Return [X, Y] of the center of cell containing provided text 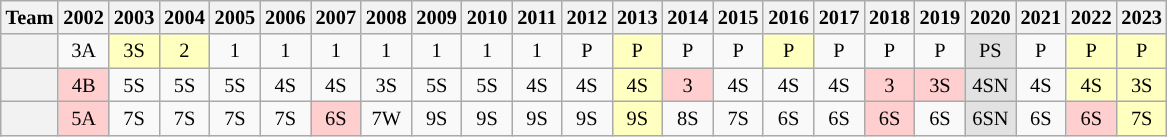
2019 [940, 17]
2015 [738, 17]
PS [990, 51]
2009 [436, 17]
2012 [587, 17]
2023 [1141, 17]
2017 [839, 17]
4B [83, 85]
2018 [889, 17]
Team [30, 17]
2003 [134, 17]
2002 [83, 17]
2016 [788, 17]
4SN [990, 85]
2 [184, 51]
6SN [990, 118]
2004 [184, 17]
2011 [536, 17]
2014 [688, 17]
2005 [235, 17]
2021 [1041, 17]
5A [83, 118]
8S [688, 118]
2006 [285, 17]
2020 [990, 17]
7W [386, 118]
2007 [336, 17]
2008 [386, 17]
3A [83, 51]
2022 [1091, 17]
2010 [487, 17]
2013 [637, 17]
